Detect which cell encompasses the target text, then output its [X, Y] center coordinate. 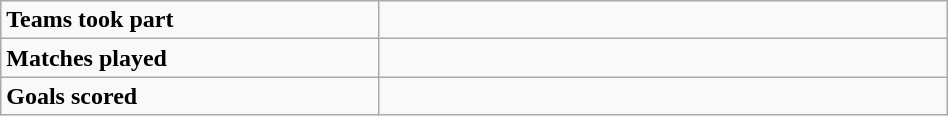
Goals scored [190, 96]
Matches played [190, 58]
Teams took part [190, 20]
